From the cell containing the given text, extract its center point as (x, y) coordinate. 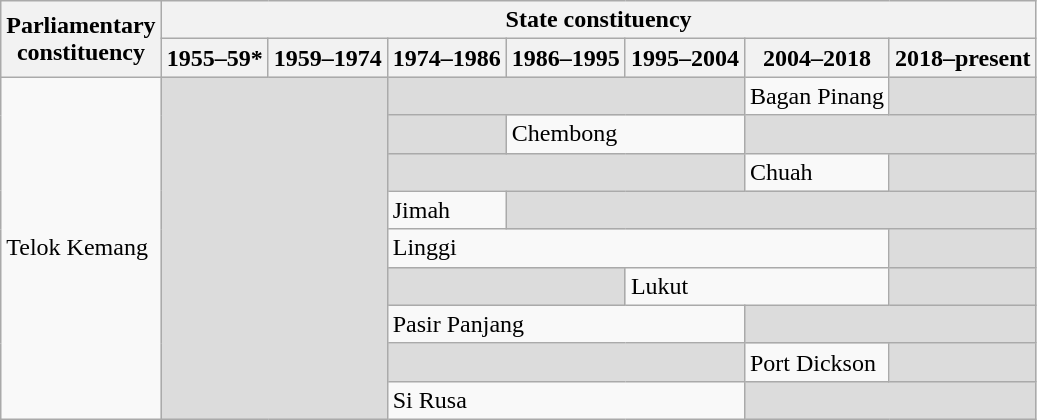
Bagan Pinang (816, 96)
1959–1974 (328, 58)
Linggi (638, 248)
1955–59* (214, 58)
Si Rusa (566, 400)
State constituency (598, 20)
2018–present (962, 58)
Chuah (816, 172)
1986–1995 (566, 58)
Chembong (625, 134)
Parliamentaryconstituency (81, 39)
Jimah (446, 210)
Port Dickson (816, 362)
1995–2004 (684, 58)
Lukut (757, 286)
Pasir Panjang (566, 324)
Telok Kemang (81, 248)
2004–2018 (816, 58)
1974–1986 (446, 58)
